Scan for the cell matching the given text and deliver its (x, y) coordinate at center. 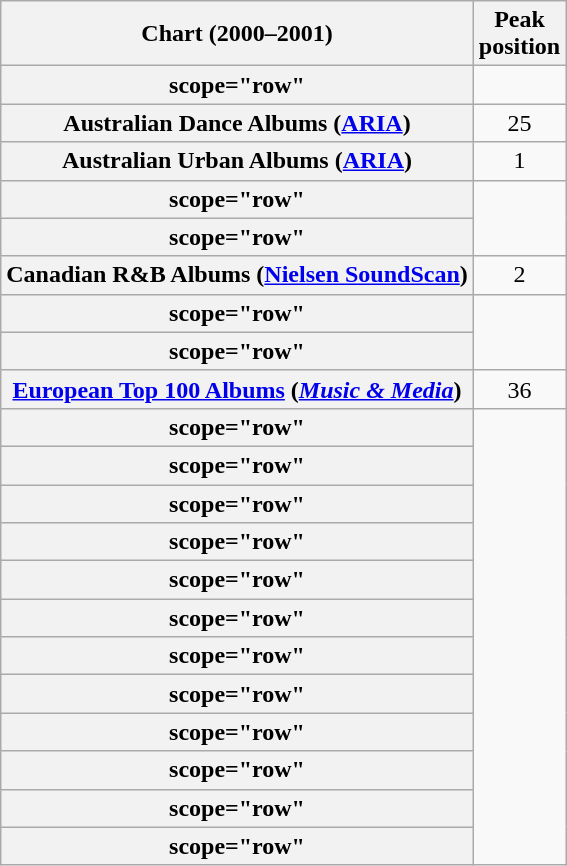
Peakposition (519, 34)
Australian Urban Albums (ARIA) (238, 161)
Chart (2000–2001) (238, 34)
25 (519, 123)
36 (519, 389)
2 (519, 275)
1 (519, 161)
Australian Dance Albums (ARIA) (238, 123)
European Top 100 Albums (Music & Media) (238, 389)
Canadian R&B Albums (Nielsen SoundScan) (238, 275)
